Return the [X, Y] coordinate for the center point of the cell that contains the specified text.  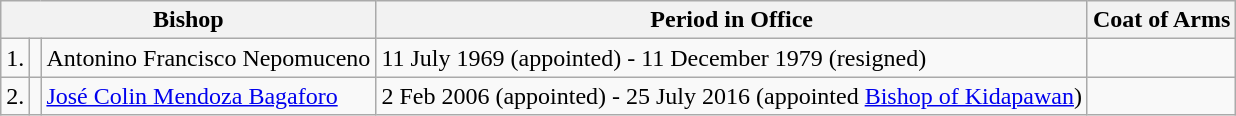
Antonino Francisco Nepomuceno [208, 58]
11 July 1969 (appointed) - 11 December 1979 (resigned) [732, 58]
1. [16, 58]
Period in Office [732, 20]
2 Feb 2006 (appointed) - 25 July 2016 (appointed Bishop of Kidapawan) [732, 96]
Coat of Arms [1161, 20]
Bishop [188, 20]
José Colin Mendoza Bagaforo [208, 96]
2. [16, 96]
